Return the (X, Y) coordinate for the center point of the cell that contains the specified text.  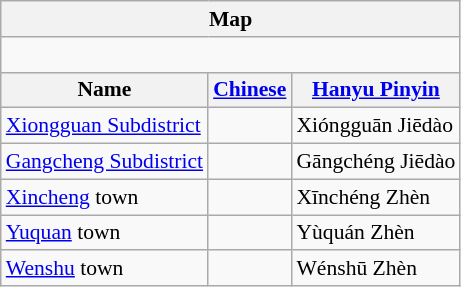
Xīnchéng Zhèn (376, 197)
Gangcheng Subdistrict (104, 162)
Wénshū Zhèn (376, 269)
Hanyu Pinyin (376, 90)
Wenshu town (104, 269)
Xiongguan Subdistrict (104, 126)
Name (104, 90)
Yùquán Zhèn (376, 233)
Xióngguān Jiēdào (376, 126)
Map (231, 19)
Yuquan town (104, 233)
Gāngchéng Jiēdào (376, 162)
Chinese (250, 90)
Xincheng town (104, 197)
